Search for the cell housing the specified text and yield its [X, Y] center coordinate. 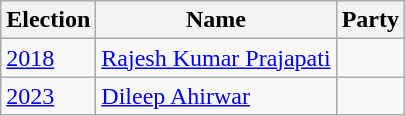
Rajesh Kumar Prajapati [216, 58]
2023 [48, 96]
Name [216, 20]
2018 [48, 58]
Party [370, 20]
Election [48, 20]
Dileep Ahirwar [216, 96]
